Output the [x, y] coordinate of the center of the cell containing the given text.  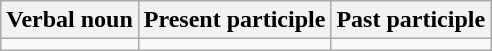
Past participle [411, 20]
Verbal noun [70, 20]
Present participle [234, 20]
